Detect which cell encompasses the target text, then output its (X, Y) center coordinate. 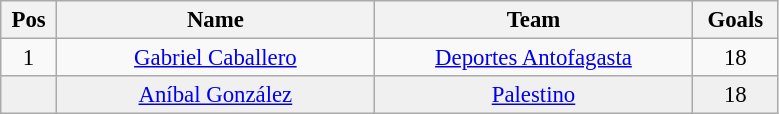
Palestino (533, 95)
Team (533, 20)
Deportes Antofagasta (533, 58)
Pos (29, 20)
Name (215, 20)
Goals (736, 20)
Aníbal González (215, 95)
1 (29, 58)
Gabriel Caballero (215, 58)
